Return the [x, y] coordinate for the center point of the cell that contains the specified text.  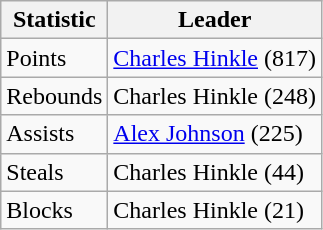
Charles Hinkle (817) [215, 58]
Rebounds [54, 96]
Assists [54, 134]
Charles Hinkle (248) [215, 96]
Alex Johnson (225) [215, 134]
Steals [54, 172]
Leader [215, 20]
Blocks [54, 210]
Charles Hinkle (21) [215, 210]
Points [54, 58]
Charles Hinkle (44) [215, 172]
Statistic [54, 20]
